Search for the cell housing the specified text and yield its [X, Y] center coordinate. 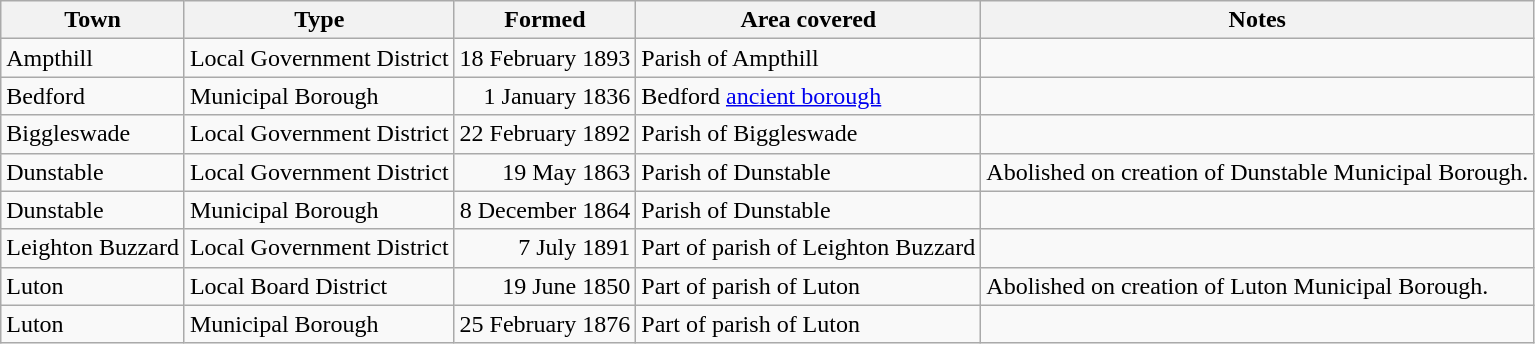
1 January 1836 [545, 96]
7 July 1891 [545, 248]
Biggleswade [93, 134]
Ampthill [93, 58]
Bedford ancient borough [808, 96]
Part of parish of Leighton Buzzard [808, 248]
25 February 1876 [545, 324]
Formed [545, 20]
Bedford [93, 96]
19 May 1863 [545, 172]
Parish of Ampthill [808, 58]
18 February 1893 [545, 58]
Type [319, 20]
Parish of Biggleswade [808, 134]
19 June 1850 [545, 286]
Abolished on creation of Dunstable Municipal Borough. [1258, 172]
22 February 1892 [545, 134]
Abolished on creation of Luton Municipal Borough. [1258, 286]
Town [93, 20]
Leighton Buzzard [93, 248]
8 December 1864 [545, 210]
Notes [1258, 20]
Area covered [808, 20]
Local Board District [319, 286]
